Return the [x, y] coordinate for the center point of the cell that contains the specified text.  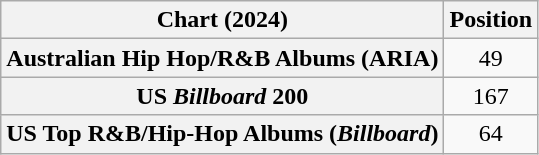
Australian Hip Hop/R&B Albums (ARIA) [222, 58]
64 [491, 134]
167 [491, 96]
Chart (2024) [222, 20]
49 [491, 58]
US Top R&B/Hip-Hop Albums (Billboard) [222, 134]
US Billboard 200 [222, 96]
Position [491, 20]
